Capture the cell that displays the provided text and extract its (x, y) central coordinate. 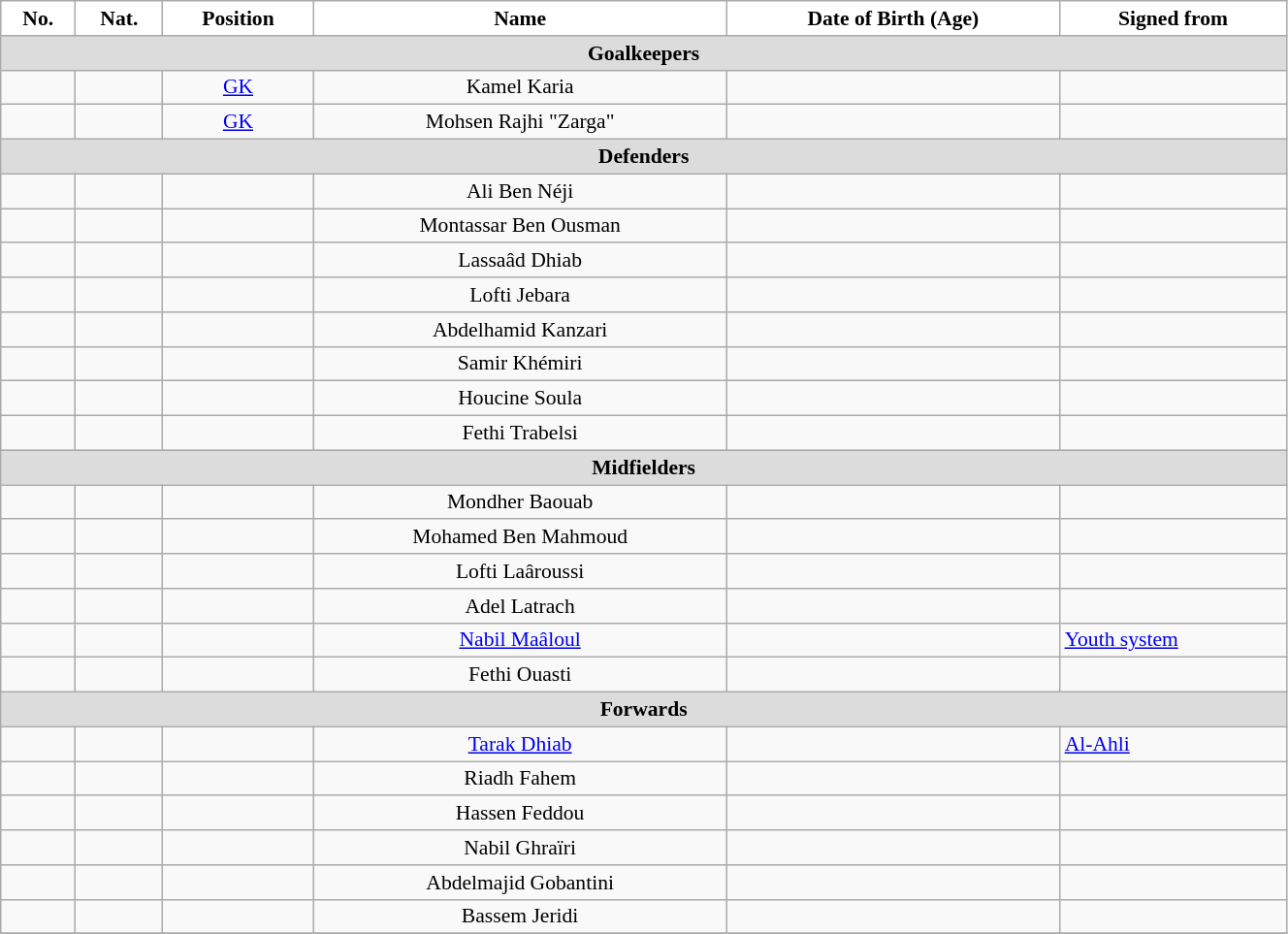
Mondher Baouab (520, 502)
Date of Birth (Age) (892, 18)
Nabil Ghraïri (520, 848)
Midfielders (644, 467)
Adel Latrach (520, 606)
Abdelhamid Kanzari (520, 330)
Name (520, 18)
Nat. (119, 18)
Youth system (1174, 640)
Houcine Soula (520, 399)
Kamel Karia (520, 87)
Tarak Dhiab (520, 744)
Abdelmajid Gobantini (520, 883)
Mohsen Rajhi "Zarga" (520, 122)
Fethi Trabelsi (520, 434)
Montassar Ben Ousman (520, 226)
Lofti Jebara (520, 295)
No. (39, 18)
Bassem Jeridi (520, 917)
Goalkeepers (644, 53)
Riadh Fahem (520, 779)
Fethi Ouasti (520, 675)
Position (239, 18)
Lofti Laâroussi (520, 571)
Hassen Feddou (520, 814)
Defenders (644, 157)
Samir Khémiri (520, 364)
Al-Ahli (1174, 744)
Lassaâd Dhiab (520, 261)
Ali Ben Néji (520, 191)
Signed from (1174, 18)
Nabil Maâloul (520, 640)
Forwards (644, 710)
Mohamed Ben Mahmoud (520, 537)
